Detect which cell encompasses the target text, then output its (X, Y) center coordinate. 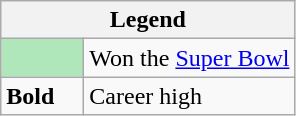
Career high (190, 96)
Legend (148, 20)
Bold (42, 96)
Won the Super Bowl (190, 58)
